Determine the [x, y] coordinate at the center of the cell enclosing the given text.  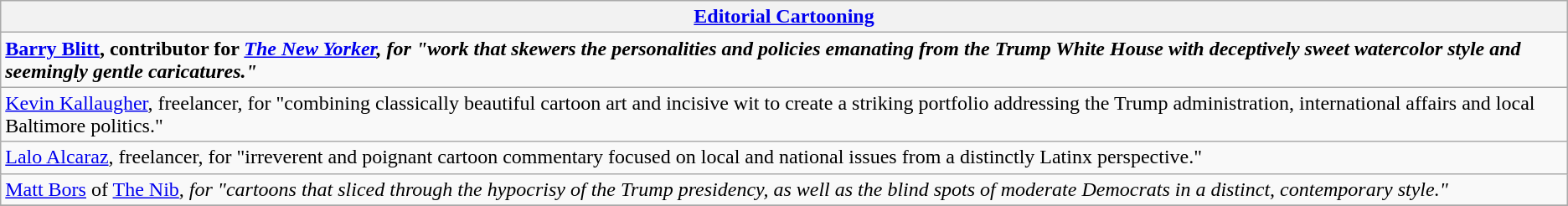
Editorial Cartooning [784, 17]
Lalo Alcaraz, freelancer, for "irreverent and poignant cartoon commentary focused on local and national issues from a distinctly Latinx perspective." [784, 157]
